Provide the (x, y) coordinate of the cell's center where the given text is located.  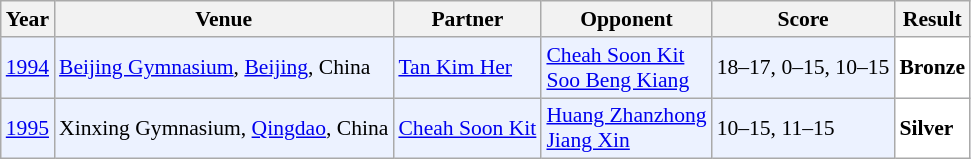
Tan Kim Her (467, 68)
Result (932, 19)
Opponent (626, 19)
Partner (467, 19)
Venue (224, 19)
Score (804, 19)
10–15, 11–15 (804, 128)
Cheah Soon Kit (467, 128)
Huang Zhanzhong Jiang Xin (626, 128)
Year (28, 19)
Beijing Gymnasium, Beijing, China (224, 68)
Silver (932, 128)
Xinxing Gymnasium, Qingdao, China (224, 128)
Cheah Soon Kit Soo Beng Kiang (626, 68)
1995 (28, 128)
Bronze (932, 68)
1994 (28, 68)
18–17, 0–15, 10–15 (804, 68)
